Scan for the cell matching the given text and deliver its [X, Y] coordinate at center. 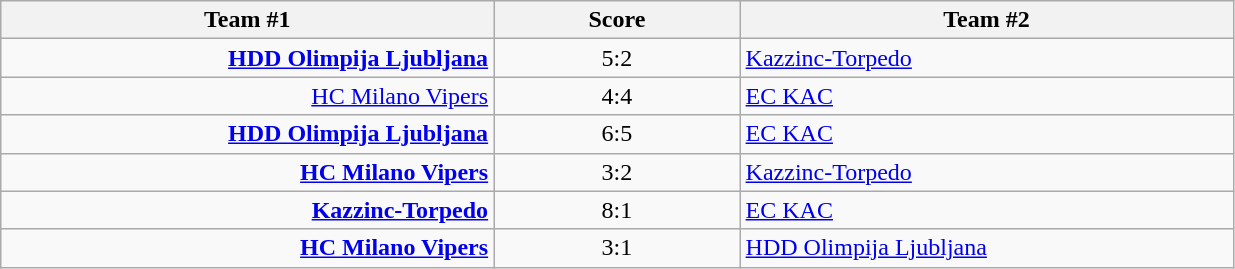
Team #1 [248, 20]
Team #2 [986, 20]
3:2 [617, 172]
8:1 [617, 210]
3:1 [617, 248]
6:5 [617, 134]
5:2 [617, 58]
Score [617, 20]
4:4 [617, 96]
